Provide the (X, Y) coordinate of the cell's center where the given text is located.  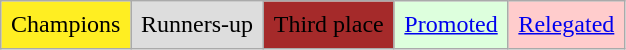
Relegated (566, 25)
Promoted (451, 25)
Runners-up (198, 25)
Champions (66, 25)
Third place (328, 25)
